Pinpoint the cell where the given text exists, returning its [x, y] midpoint coordinate. 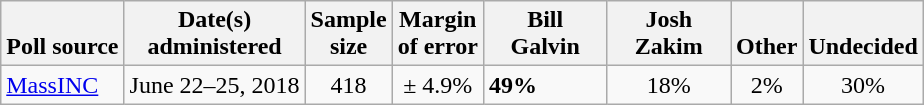
Date(s)administered [214, 34]
Marginof error [438, 34]
30% [863, 85]
Poll source [62, 34]
June 22–25, 2018 [214, 85]
18% [669, 85]
418 [348, 85]
BillGalvin [545, 34]
Undecided [863, 34]
JoshZakim [669, 34]
Other [767, 34]
Samplesize [348, 34]
49% [545, 85]
MassINC [62, 85]
± 4.9% [438, 85]
2% [767, 85]
